Return the [x, y] coordinate for the center point of the cell that contains the specified text.  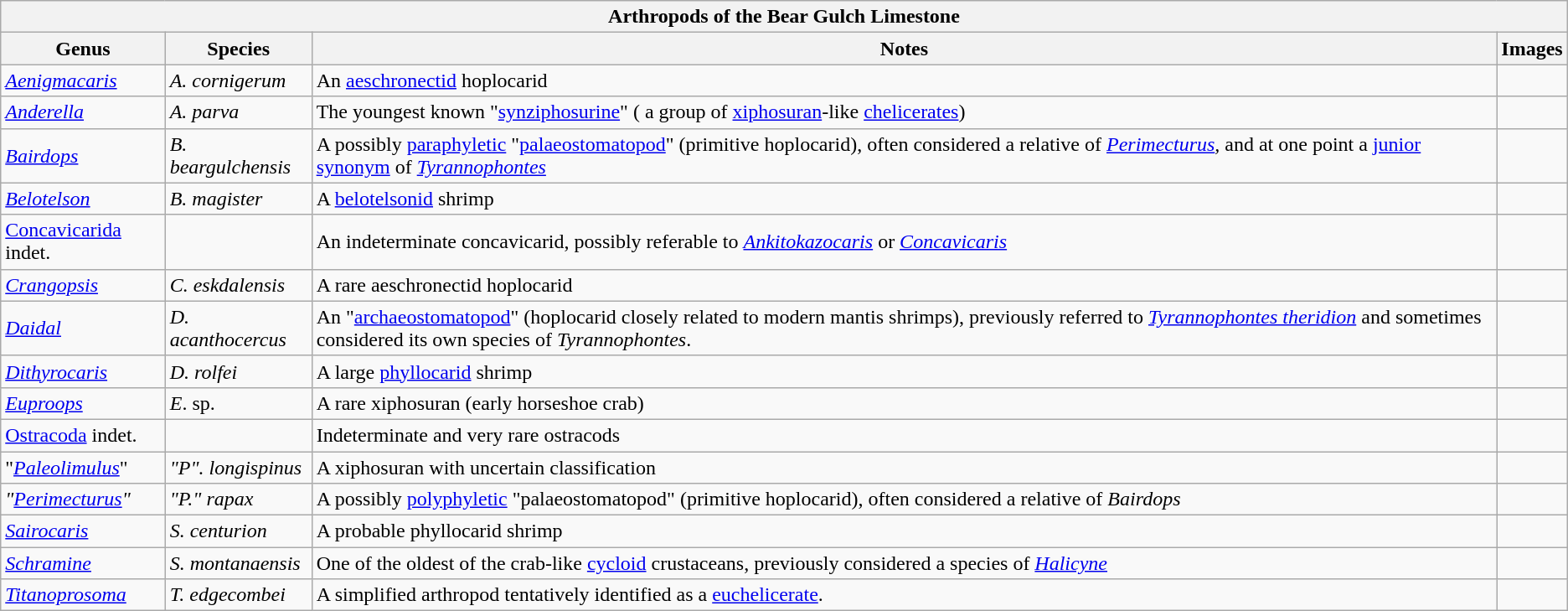
S. montanaensis [238, 563]
A belotelsonid shrimp [905, 199]
An aeschronectid hoplocarid [905, 80]
A rare aeschronectid hoplocarid [905, 285]
"P." rapax [238, 500]
S. centurion [238, 531]
Genus [83, 49]
A rare xiphosuran (early horseshoe crab) [905, 403]
Anderella [83, 112]
"Paleolimulus" [83, 467]
"Perimecturus" [83, 500]
Dithyrocaris [83, 371]
Concavicarida indet. [83, 241]
A xiphosuran with uncertain classification [905, 467]
A possibly polyphyletic "palaeostomatopod" (primitive hoplocarid), often considered a relative of Bairdops [905, 500]
Arthropods of the Bear Gulch Limestone [784, 17]
Bairdops [83, 156]
A. parva [238, 112]
A probable phyllocarid shrimp [905, 531]
"P". longispinus [238, 467]
B. beargulchensis [238, 156]
B. magister [238, 199]
Schramine [83, 563]
T. edgecombei [238, 595]
Daidal [83, 329]
E. sp. [238, 403]
Titanoprosoma [83, 595]
D. rolfei [238, 371]
Sairocaris [83, 531]
An indeterminate concavicarid, possibly referable to Ankitokazocaris or Concavicaris [905, 241]
A. cornigerum [238, 80]
D. acanthocercus [238, 329]
A simplified arthropod tentatively identified as a euchelicerate. [905, 595]
One of the oldest of the crab-like cycloid crustaceans, previously considered a species of Halicyne [905, 563]
A large phyllocarid shrimp [905, 371]
Euproops [83, 403]
C. eskdalensis [238, 285]
Indeterminate and very rare ostracods [905, 435]
Aenigmacaris [83, 80]
Crangopsis [83, 285]
Ostracoda indet. [83, 435]
Belotelson [83, 199]
The youngest known "synziphosurine" ( a group of xiphosuran-like chelicerates) [905, 112]
Notes [905, 49]
Images [1532, 49]
Species [238, 49]
